Detect which cell encompasses the target text, then output its (X, Y) center coordinate. 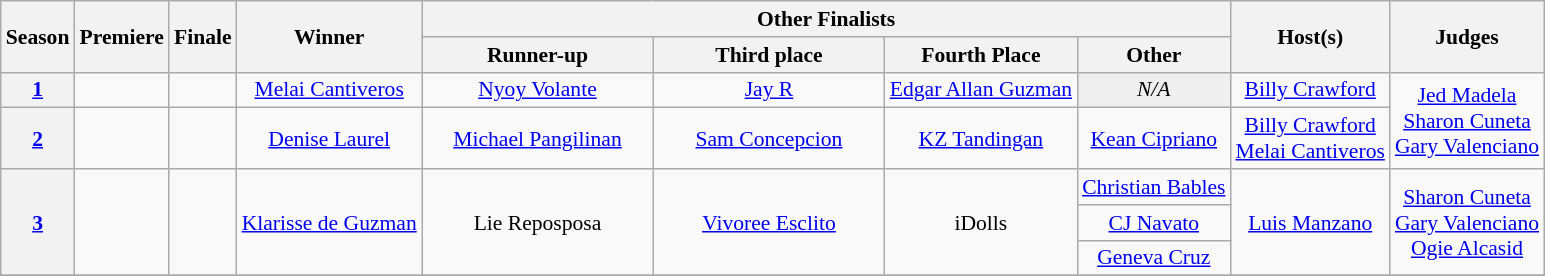
Winner (330, 36)
Kean Cipriano (1154, 138)
Melai Cantiveros (330, 90)
Luis Manzano (1310, 222)
Billy Crawford (1310, 90)
Sam Concepcion (768, 138)
N/A (1154, 90)
Third place (768, 55)
Season (38, 36)
Sharon CunetaGary ValencianoOgie Alcasid (1467, 222)
Christian Bables (1154, 187)
1 (38, 90)
Geneva Cruz (1154, 258)
Other Finalists (826, 19)
Jay R (768, 90)
Lie Reposposa (538, 222)
Klarisse de Guzman (330, 222)
Premiere (121, 36)
iDolls (981, 222)
KZ Tandingan (981, 138)
Judges (1467, 36)
Billy CrawfordMelai Cantiveros (1310, 138)
Edgar Allan Guzman (981, 90)
Vivoree Esclito (768, 222)
Finale (203, 36)
2 (38, 138)
Host(s) (1310, 36)
Other (1154, 55)
3 (38, 222)
Michael Pangilinan (538, 138)
CJ Navato (1154, 223)
Fourth Place (981, 55)
Nyoy Volante (538, 90)
Jed MadelaSharon CunetaGary Valenciano (1467, 120)
Denise Laurel (330, 138)
Runner-up (538, 55)
